Find where the given text appears and provide that cell's center as (X, Y) coordinate. 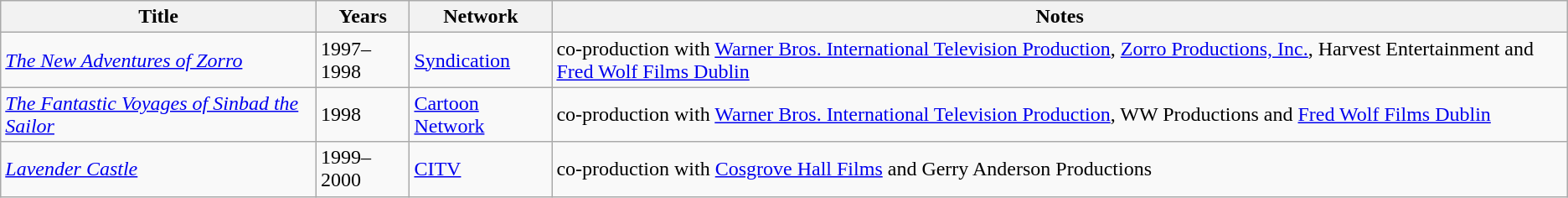
co-production with Cosgrove Hall Films and Gerry Anderson Productions (1060, 169)
1997–1998 (362, 60)
Lavender Castle (159, 169)
CITV (481, 169)
co-production with Warner Bros. International Television Production, Zorro Productions, Inc., Harvest Entertainment and Fred Wolf Films Dublin (1060, 60)
Title (159, 17)
Syndication (481, 60)
The New Adventures of Zorro (159, 60)
1999–2000 (362, 169)
Cartoon Network (481, 114)
co-production with Warner Bros. International Television Production, WW Productions and Fred Wolf Films Dublin (1060, 114)
Network (481, 17)
The Fantastic Voyages of Sinbad the Sailor (159, 114)
Notes (1060, 17)
1998 (362, 114)
Years (362, 17)
